Pinpoint the cell where the given text exists, returning its [X, Y] midpoint coordinate. 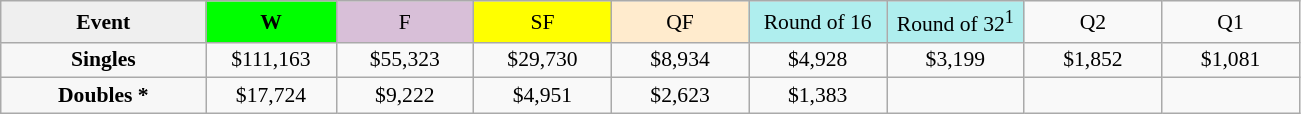
$9,222 [405, 96]
Q2 [1093, 22]
$29,730 [543, 60]
F [405, 22]
Doubles * [104, 96]
$2,623 [680, 96]
Event [104, 22]
$4,928 [818, 60]
$1,383 [818, 96]
W [271, 22]
Singles [104, 60]
$8,934 [680, 60]
SF [543, 22]
$4,951 [543, 96]
Round of 16 [818, 22]
QF [680, 22]
Round of 321 [955, 22]
$1,081 [1231, 60]
Q1 [1231, 22]
$1,852 [1093, 60]
$17,724 [271, 96]
$3,199 [955, 60]
$55,323 [405, 60]
$111,163 [271, 60]
